Detect which cell encompasses the target text, then output its [X, Y] center coordinate. 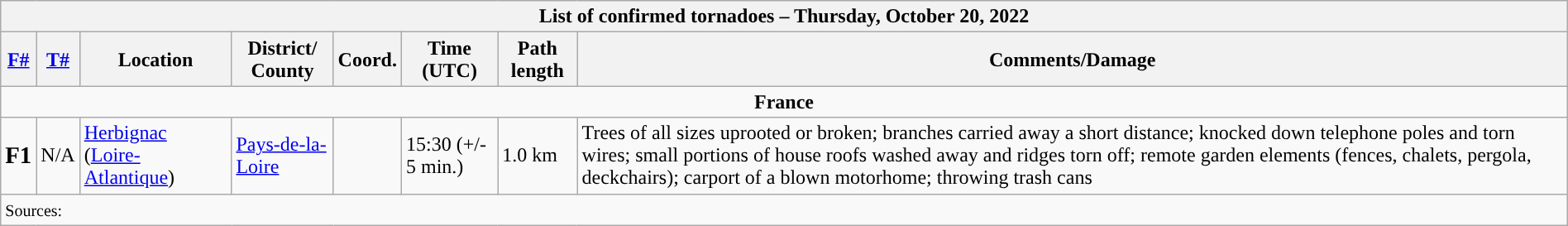
District/County [283, 60]
F# [18, 60]
Coord. [367, 60]
15:30 (+/- 5 min.) [449, 156]
Comments/Damage [1072, 60]
T# [58, 60]
1.0 km [538, 156]
Location [155, 60]
N/A [58, 156]
Path length [538, 60]
F1 [18, 156]
Sources: [784, 209]
Pays-de-la-Loire [283, 156]
List of confirmed tornadoes – Thursday, October 20, 2022 [784, 17]
France [784, 102]
Time (UTC) [449, 60]
Herbignac (Loire-Atlantique) [155, 156]
